Return [X, Y] of the center of cell containing provided text 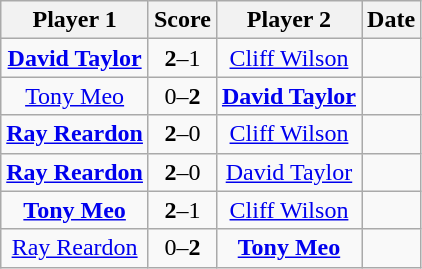
Player 1 [75, 20]
Score [182, 20]
Player 2 [288, 20]
Date [392, 20]
